Provide the [x, y] coordinate of the cell's center where the given text is located.  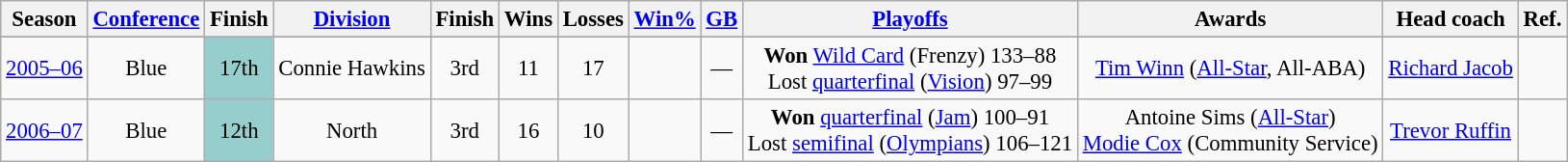
GB [722, 19]
Richard Jacob [1451, 69]
17 [593, 69]
Won quarterfinal (Jam) 100–91Lost semifinal (Olympians) 106–121 [911, 131]
2005–06 [44, 69]
Trevor Ruffin [1451, 131]
Conference [146, 19]
Division [352, 19]
Ref. [1542, 19]
Win% [664, 19]
Head coach [1451, 19]
Awards [1230, 19]
17th [239, 69]
Won Wild Card (Frenzy) 133–88Lost quarterfinal (Vision) 97–99 [911, 69]
Tim Winn (All-Star, All-ABA) [1230, 69]
16 [527, 131]
2006–07 [44, 131]
12th [239, 131]
Losses [593, 19]
10 [593, 131]
11 [527, 69]
Wins [527, 19]
Playoffs [911, 19]
Season [44, 19]
North [352, 131]
Connie Hawkins [352, 69]
Antoine Sims (All-Star)Modie Cox (Community Service) [1230, 131]
